Identify which cell holds the provided text, then report its [x, y] central coordinate. 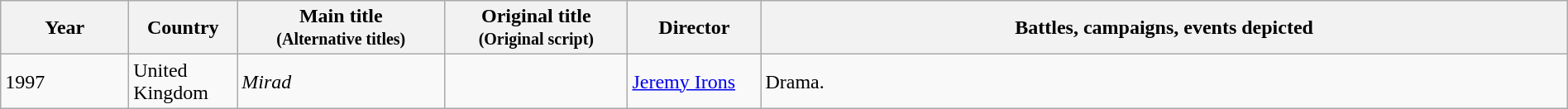
1997 [65, 81]
Director [695, 28]
Mirad [341, 81]
Country [184, 28]
Year [65, 28]
Drama. [1164, 81]
Original title(Original script) [536, 28]
Main title(Alternative titles) [341, 28]
United Kingdom [184, 81]
Battles, campaigns, events depicted [1164, 28]
Jeremy Irons [695, 81]
